Output the (x, y) coordinate of the center of the cell containing the given text.  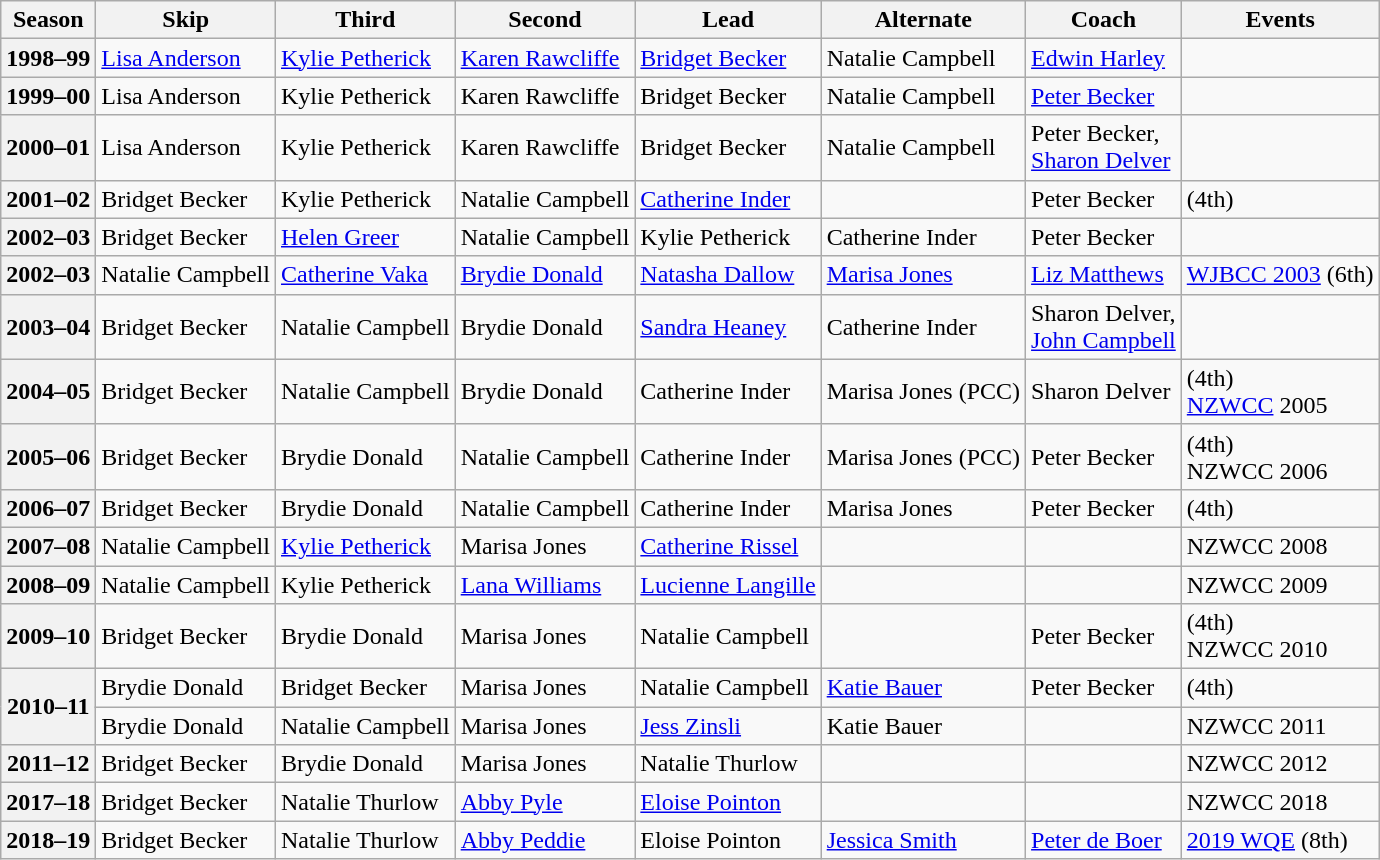
Sandra Heaney (728, 326)
Season (48, 20)
Events (1280, 20)
2018–19 (48, 840)
Abby Pyle (545, 802)
Catherine Vaka (365, 275)
Sharon Delver,John Campbell (1104, 326)
NZWCC 2018 (1280, 802)
NZWCC 2009 (1280, 585)
NZWCC 2008 (1280, 546)
NZWCC 2011 (1280, 726)
2005–06 (48, 456)
Lead (728, 20)
2011–12 (48, 764)
2009–10 (48, 636)
2003–04 (48, 326)
Jessica Smith (923, 840)
(4th)NZWCC 2006 (1280, 456)
Catherine Rissel (728, 546)
Skip (186, 20)
Abby Peddie (545, 840)
2006–07 (48, 508)
2010–11 (48, 707)
2008–09 (48, 585)
Second (545, 20)
2001–02 (48, 199)
Lana Williams (545, 585)
1999–00 (48, 96)
WJBCC 2003 (6th) (1280, 275)
2007–08 (48, 546)
Lucienne Langille (728, 585)
Sharon Delver (1104, 392)
2017–18 (48, 802)
Peter de Boer (1104, 840)
Helen Greer (365, 237)
Peter Becker,Sharon Delver (1104, 148)
1998–99 (48, 58)
Third (365, 20)
Natasha Dallow (728, 275)
(4th)NZWCC 2010 (1280, 636)
Alternate (923, 20)
2004–05 (48, 392)
Liz Matthews (1104, 275)
2000–01 (48, 148)
Coach (1104, 20)
2019 WQE (8th) (1280, 840)
Jess Zinsli (728, 726)
NZWCC 2012 (1280, 764)
(4th)NZWCC 2005 (1280, 392)
Edwin Harley (1104, 58)
